Detect which cell encompasses the target text, then output its (x, y) center coordinate. 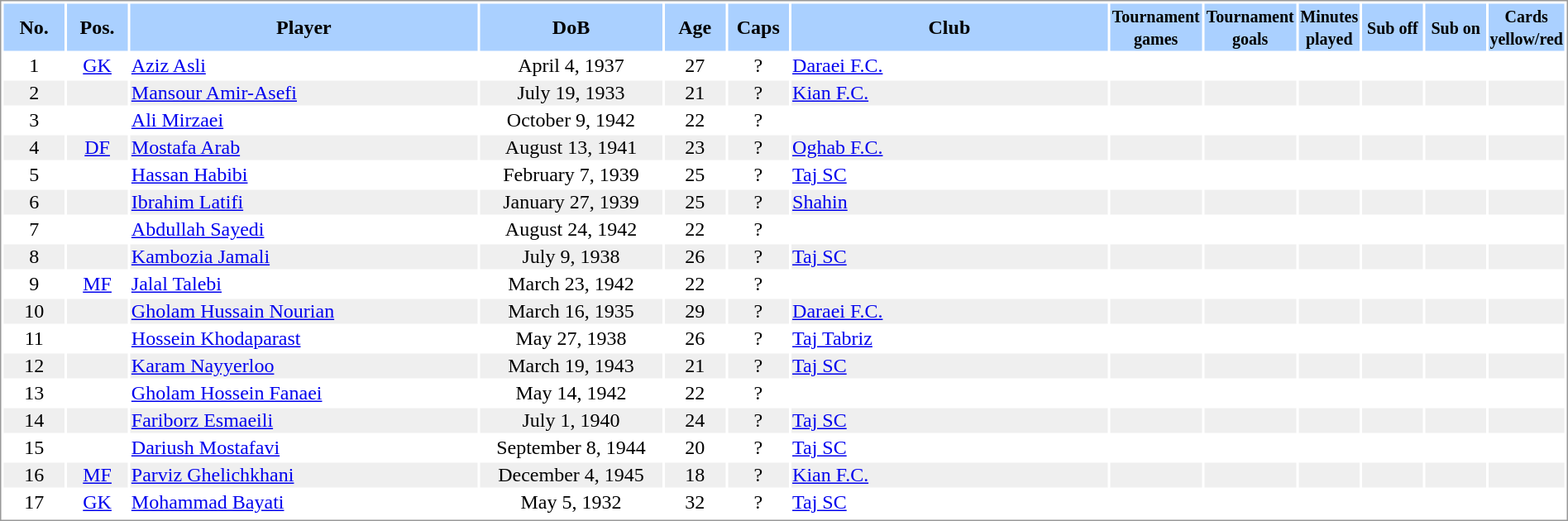
32 (695, 502)
Ibrahim Latifi (304, 203)
May 5, 1932 (571, 502)
July 1, 1940 (571, 421)
August 24, 1942 (571, 229)
Ali Mirzaei (304, 120)
16 (33, 476)
March 19, 1943 (571, 366)
March 16, 1935 (571, 312)
Karam Nayyerloo (304, 366)
15 (33, 447)
DoB (571, 26)
Cardsyellow/red (1527, 26)
Shahin (949, 203)
Hossein Khodaparast (304, 338)
Age (695, 26)
Fariborz Esmaeili (304, 421)
Pos. (98, 26)
February 7, 1939 (571, 174)
January 27, 1939 (571, 203)
14 (33, 421)
Gholam Hussain Nourian (304, 312)
Jalal Talebi (304, 284)
1 (33, 65)
Abdullah Sayedi (304, 229)
Taj Tabriz (949, 338)
May 14, 1942 (571, 393)
Gholam Hossein Fanaei (304, 393)
July 19, 1933 (571, 93)
July 9, 1938 (571, 257)
Club (949, 26)
4 (33, 148)
Mohammad Bayati (304, 502)
3 (33, 120)
5 (33, 174)
Mansour Amir-Asefi (304, 93)
Mostafa Arab (304, 148)
August 13, 1941 (571, 148)
Player (304, 26)
11 (33, 338)
13 (33, 393)
Sub on (1456, 26)
April 4, 1937 (571, 65)
12 (33, 366)
Dariush Mostafavi (304, 447)
Parviz Ghelichkhani (304, 476)
27 (695, 65)
May 27, 1938 (571, 338)
No. (33, 26)
September 8, 1944 (571, 447)
Kambozia Jamali (304, 257)
6 (33, 203)
Oghab F.C. (949, 148)
20 (695, 447)
Caps (758, 26)
Tournamentgoals (1250, 26)
8 (33, 257)
24 (695, 421)
DF (98, 148)
9 (33, 284)
18 (695, 476)
October 9, 1942 (571, 120)
Sub off (1393, 26)
10 (33, 312)
17 (33, 502)
March 23, 1942 (571, 284)
Tournamentgames (1156, 26)
Minutesplayed (1329, 26)
29 (695, 312)
Hassan Habibi (304, 174)
2 (33, 93)
December 4, 1945 (571, 476)
7 (33, 229)
23 (695, 148)
Aziz Asli (304, 65)
